Identify which cell holds the provided text, then report its (x, y) central coordinate. 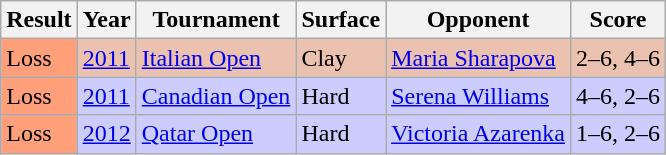
Tournament (216, 20)
Victoria Azarenka (478, 134)
Result (39, 20)
Year (106, 20)
Score (618, 20)
Surface (341, 20)
Canadian Open (216, 96)
Opponent (478, 20)
2–6, 4–6 (618, 58)
Italian Open (216, 58)
2012 (106, 134)
Clay (341, 58)
Maria Sharapova (478, 58)
Serena Williams (478, 96)
1–6, 2–6 (618, 134)
Qatar Open (216, 134)
4–6, 2–6 (618, 96)
